Identify which cell holds the provided text, then report its [X, Y] central coordinate. 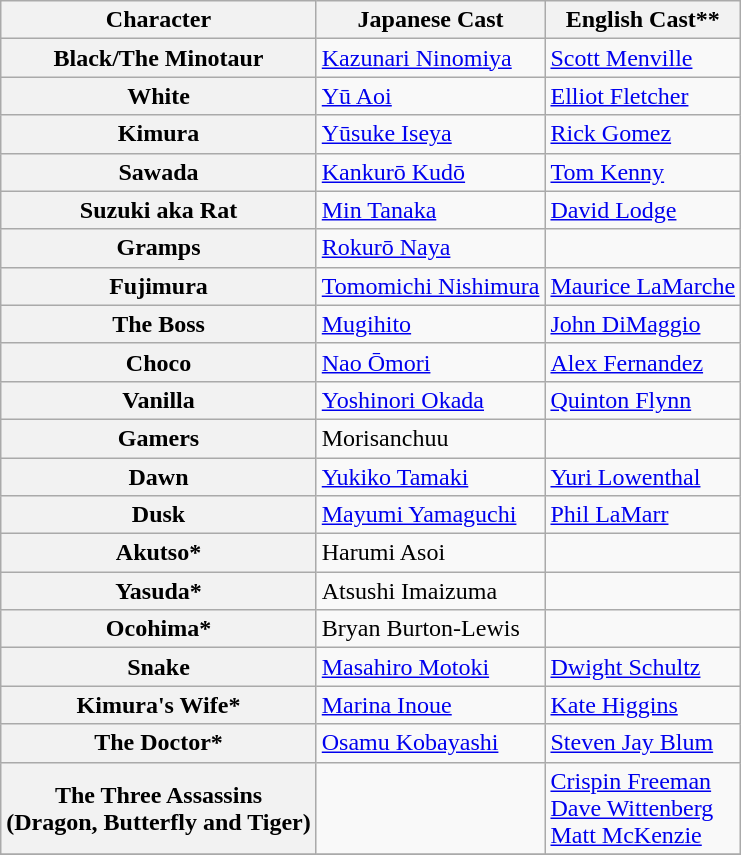
The Boss [158, 324]
English Cast** [643, 20]
Yuri Lowenthal [643, 477]
David Lodge [643, 210]
Yūsuke Iseya [430, 134]
The Three Assassins(Dragon, Butterfly and Tiger) [158, 808]
Marina Inoue [430, 705]
Mugihito [430, 324]
John DiMaggio [643, 324]
The Doctor* [158, 743]
Min Tanaka [430, 210]
Kate Higgins [643, 705]
Black/The Minotaur [158, 58]
Scott Menville [643, 58]
Maurice LaMarche [643, 286]
White [158, 96]
Quinton Flynn [643, 400]
Japanese Cast [430, 20]
Sawada [158, 172]
Steven Jay Blum [643, 743]
Character [158, 20]
Tomomichi Nishimura [430, 286]
Harumi Asoi [430, 553]
Choco [158, 362]
Atsushi Imaizuma [430, 591]
Snake [158, 667]
Elliot Fletcher [643, 96]
Phil LaMarr [643, 515]
Akutso* [158, 553]
Rick Gomez [643, 134]
Gramps [158, 248]
Tom Kenny [643, 172]
Dusk [158, 515]
Kazunari Ninomiya [430, 58]
Yū Aoi [430, 96]
Fujimura [158, 286]
Bryan Burton-Lewis [430, 629]
Alex Fernandez [643, 362]
Yukiko Tamaki [430, 477]
Kimura's Wife* [158, 705]
Kimura [158, 134]
Vanilla [158, 400]
Ocohima* [158, 629]
Dawn [158, 477]
Mayumi Yamaguchi [430, 515]
Masahiro Motoki [430, 667]
Yasuda* [158, 591]
Rokurō Naya [430, 248]
Morisanchuu [430, 438]
Suzuki aka Rat [158, 210]
Crispin FreemanDave WittenbergMatt McKenzie [643, 808]
Gamers [158, 438]
Dwight Schultz [643, 667]
Osamu Kobayashi [430, 743]
Yoshinori Okada [430, 400]
Nao Ōmori [430, 362]
Kankurō Kudō [430, 172]
